Locate the cell with the specified text and output its [x, y] center coordinate. 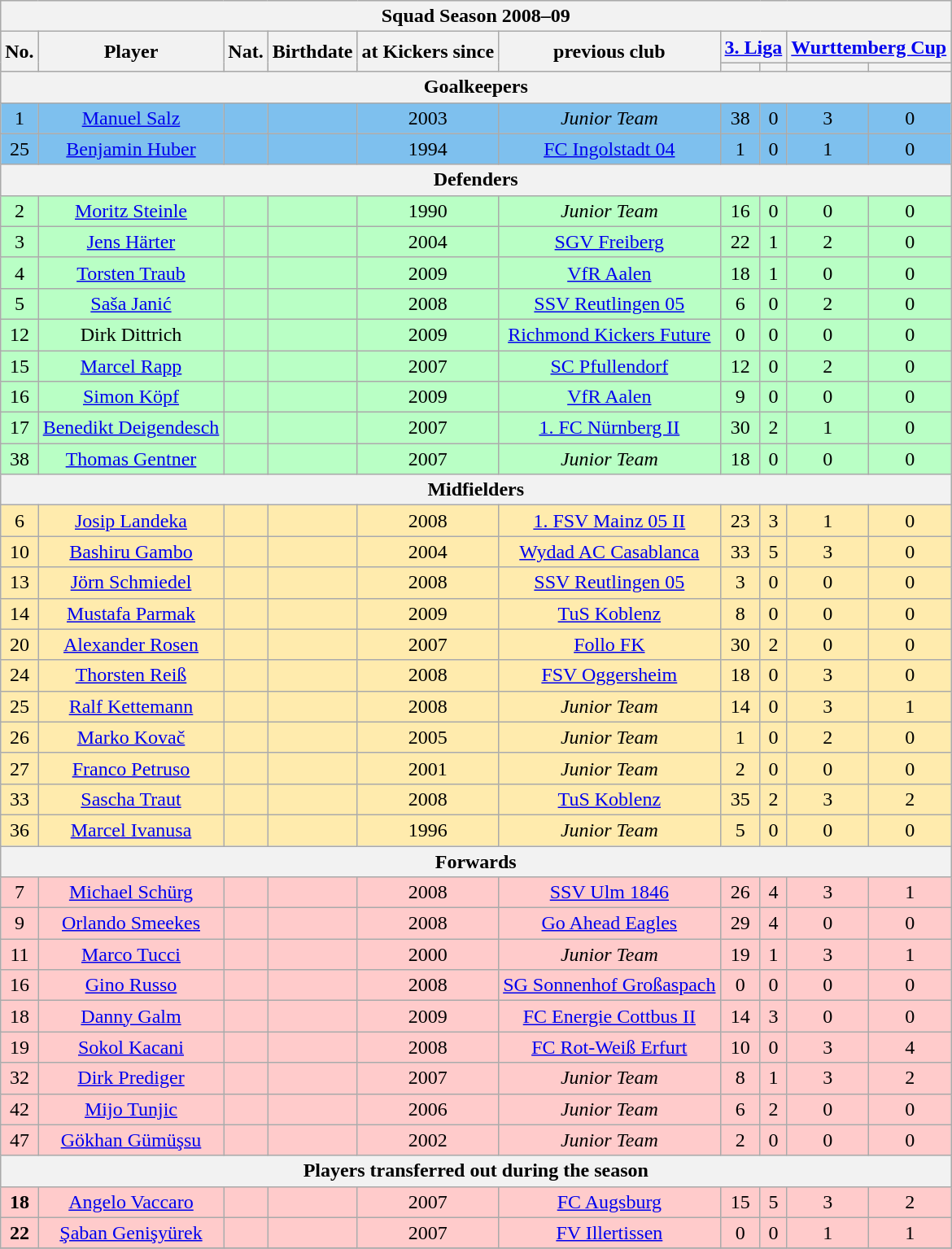
2002 [428, 1140]
32 [20, 1078]
SSV Ulm 1846 [609, 893]
Thomas Gentner [131, 459]
Forwards [476, 862]
Orlando Smeekes [131, 924]
35 [740, 799]
7 [20, 893]
Angelo Vaccaro [131, 1202]
Mijo Tunjic [131, 1109]
20 [20, 644]
Benedikt Deigendesch [131, 428]
Thorsten Reiß [131, 675]
Follo FK [609, 644]
FC Ingolstadt 04 [609, 149]
FC Augsburg [609, 1202]
3. Liga [753, 47]
Sokol Kacani [131, 1047]
Midfielders [476, 490]
Dirk Dittrich [131, 334]
Ralf Kettemann [131, 706]
Saša Janić [131, 304]
FSV Oggersheim [609, 675]
Marko Kovač [131, 737]
Richmond Kickers Future [609, 334]
2006 [428, 1109]
1990 [428, 211]
Marcel Ivanusa [131, 830]
Jens Härter [131, 242]
Şaban Genişyürek [131, 1233]
FC Rot-Weiß Erfurt [609, 1047]
17 [20, 428]
Player [131, 52]
1. FSV Mainz 05 II [609, 521]
previous club [609, 52]
Marcel Rapp [131, 365]
Birthdate [312, 52]
Goalkeepers [476, 87]
36 [20, 830]
Benjamin Huber [131, 149]
29 [740, 924]
Nat. [246, 52]
Jörn Schmiedel [131, 583]
Josip Landeka [131, 521]
No. [20, 52]
Players transferred out during the season [476, 1171]
SG Sonnenhof Großaspach [609, 985]
23 [740, 521]
FV Illertissen [609, 1233]
SC Pfullendorf [609, 365]
Danny Galm [131, 1016]
Marco Tucci [131, 954]
Squad Season 2008–09 [476, 16]
Franco Petruso [131, 768]
Sascha Traut [131, 799]
Mustafa Parmak [131, 614]
Defenders [476, 180]
13 [20, 583]
24 [20, 675]
Torsten Traub [131, 273]
1994 [428, 149]
Go Ahead Eagles [609, 924]
2001 [428, 768]
SGV Freiberg [609, 242]
47 [20, 1140]
Michael Schürg [131, 893]
Bashiru Gambo [131, 552]
2005 [428, 737]
Dirk Prediger [131, 1078]
1996 [428, 830]
2003 [428, 118]
1. FC Nürnberg II [609, 428]
2000 [428, 954]
Simon Köpf [131, 397]
Moritz Steinle [131, 211]
27 [20, 768]
Wurttemberg Cup [869, 47]
FC Energie Cottbus II [609, 1016]
Gino Russo [131, 985]
11 [20, 954]
Alexander Rosen [131, 644]
Manuel Salz [131, 118]
Gökhan Gümüşsu [131, 1140]
at Kickers since [428, 52]
42 [20, 1109]
Wydad AC Casablanca [609, 552]
